Determine the [X, Y] coordinate at the center of the cell enclosing the given text.  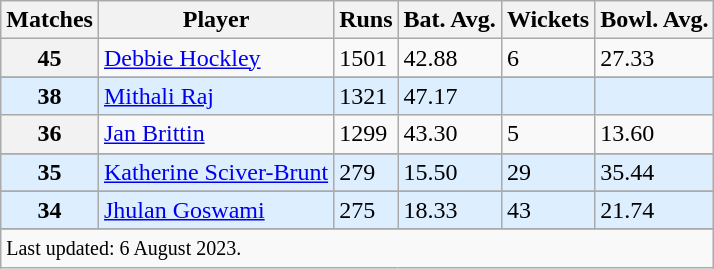
Player [216, 20]
Katherine Sciver-Brunt [216, 172]
18.33 [450, 210]
21.74 [654, 210]
Bowl. Avg. [654, 20]
1321 [366, 96]
13.60 [654, 134]
Jhulan Goswami [216, 210]
279 [366, 172]
Wickets [548, 20]
1299 [366, 134]
Runs [366, 20]
35.44 [654, 172]
45 [50, 58]
47.17 [450, 96]
38 [50, 96]
Matches [50, 20]
Jan Brittin [216, 134]
34 [50, 210]
27.33 [654, 58]
1501 [366, 58]
43.30 [450, 134]
6 [548, 58]
Last updated: 6 August 2023. [358, 248]
5 [548, 134]
43 [548, 210]
29 [548, 172]
36 [50, 134]
15.50 [450, 172]
Mithali Raj [216, 96]
275 [366, 210]
Debbie Hockley [216, 58]
Bat. Avg. [450, 20]
35 [50, 172]
42.88 [450, 58]
